Extract the (x, y) coordinate from the center of the cell holding the provided text.  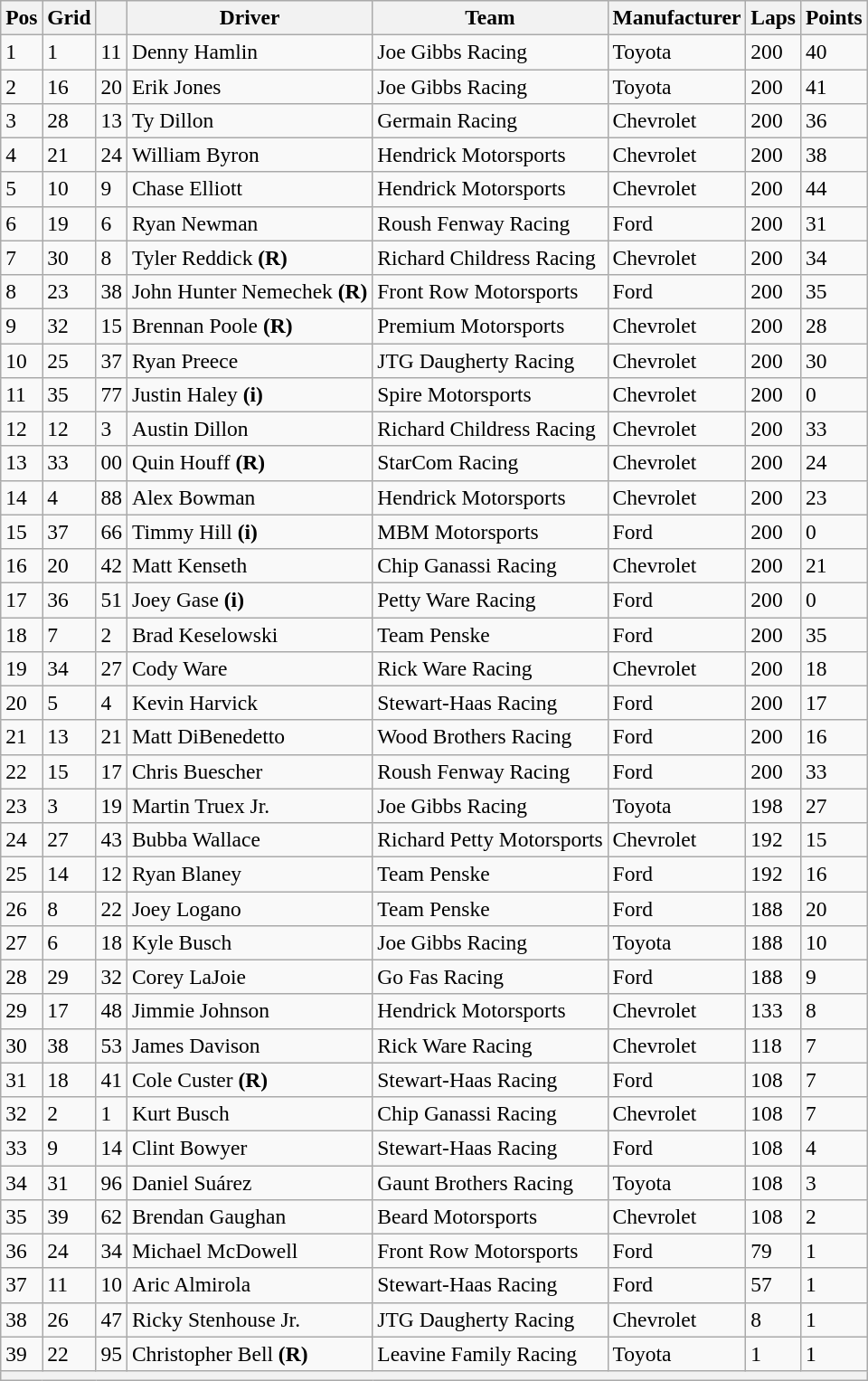
Beard Motorsports (490, 1216)
Brad Keselowski (250, 634)
Denny Hamlin (250, 52)
Driver (250, 17)
Cole Custer (R) (250, 1080)
44 (834, 189)
Points (834, 17)
96 (111, 1182)
53 (111, 1045)
James Davison (250, 1045)
Ryan Preece (250, 360)
Grid (69, 17)
133 (774, 1011)
Aric Almirola (250, 1285)
Ryan Newman (250, 223)
Christopher Bell (R) (250, 1354)
MBM Motorsports (490, 532)
Ty Dillon (250, 120)
00 (111, 463)
Timmy Hill (i) (250, 532)
51 (111, 600)
Go Fas Racing (490, 977)
40 (834, 52)
66 (111, 532)
Leavine Family Racing (490, 1354)
Team (490, 17)
Richard Petty Motorsports (490, 839)
Wood Brothers Racing (490, 737)
Chase Elliott (250, 189)
Martin Truex Jr. (250, 806)
Ricky Stenhouse Jr. (250, 1320)
StarCom Racing (490, 463)
118 (774, 1045)
198 (774, 806)
Erik Jones (250, 86)
Corey LaJoie (250, 977)
Alex Bowman (250, 497)
John Hunter Nemechek (R) (250, 291)
Laps (774, 17)
Manufacturer (676, 17)
Quin Houff (R) (250, 463)
Bubba Wallace (250, 839)
47 (111, 1320)
Pos (22, 17)
Petty Ware Racing (490, 600)
95 (111, 1354)
43 (111, 839)
77 (111, 394)
79 (774, 1251)
48 (111, 1011)
Michael McDowell (250, 1251)
Joey Gase (i) (250, 600)
42 (111, 565)
Kurt Busch (250, 1113)
Clint Bowyer (250, 1148)
Justin Haley (i) (250, 394)
Cody Ware (250, 668)
Daniel Suárez (250, 1182)
57 (774, 1285)
Spire Motorsports (490, 394)
Kyle Busch (250, 942)
Tyler Reddick (R) (250, 258)
Austin Dillon (250, 429)
Brennan Poole (R) (250, 326)
Brendan Gaughan (250, 1216)
Kevin Harvick (250, 703)
Matt Kenseth (250, 565)
Gaunt Brothers Racing (490, 1182)
Chris Buescher (250, 771)
William Byron (250, 155)
Germain Racing (490, 120)
88 (111, 497)
Premium Motorsports (490, 326)
Joey Logano (250, 908)
Ryan Blaney (250, 874)
Jimmie Johnson (250, 1011)
62 (111, 1216)
Matt DiBenedetto (250, 737)
